Scan for the cell matching the given text and deliver its (X, Y) coordinate at center. 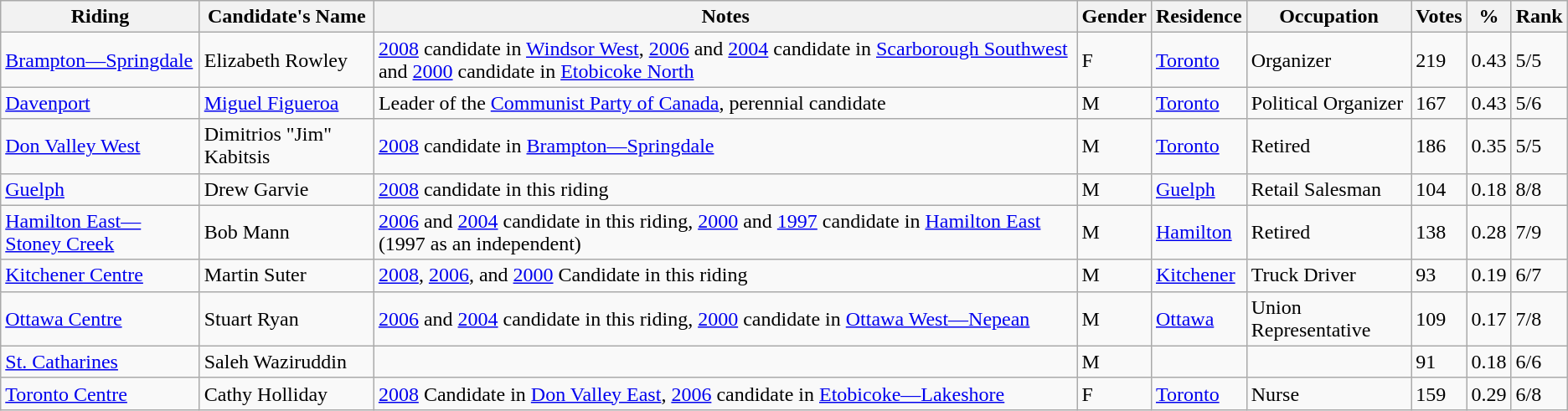
Kitchener (1199, 275)
2008 candidate in Brampton—Springdale (725, 146)
0.19 (1489, 275)
0.29 (1489, 393)
Union Representative (1328, 318)
109 (1439, 318)
2008 candidate in Windsor West, 2006 and 2004 candidate in Scarborough Southwest and 2000 candidate in Etobicoke North (725, 60)
7/8 (1540, 318)
Dimitrios "Jim" Kabitsis (286, 146)
Stuart Ryan (286, 318)
0.17 (1489, 318)
Organizer (1328, 60)
2008 Candidate in Don Valley East, 2006 candidate in Etobicoke—Lakeshore (725, 393)
2006 and 2004 candidate in this riding, 2000 and 1997 candidate in Hamilton East (1997 as an independent) (725, 233)
6/8 (1540, 393)
Ottawa Centre (101, 318)
Residence (1199, 17)
Leader of the Communist Party of Canada, perennial candidate (725, 103)
2008 candidate in this riding (725, 189)
6/6 (1540, 362)
5/6 (1540, 103)
Miguel Figueroa (286, 103)
93 (1439, 275)
Retail Salesman (1328, 189)
Don Valley West (101, 146)
Hamilton East—Stoney Creek (101, 233)
Saleh Waziruddin (286, 362)
Drew Garvie (286, 189)
186 (1439, 146)
6/7 (1540, 275)
2008, 2006, and 2000 Candidate in this riding (725, 275)
Riding (101, 17)
2006 and 2004 candidate in this riding, 2000 candidate in Ottawa West—Nepean (725, 318)
Davenport (101, 103)
Cathy Holliday (286, 393)
Brampton—Springdale (101, 60)
0.35 (1489, 146)
104 (1439, 189)
Occupation (1328, 17)
Truck Driver (1328, 275)
Kitchener Centre (101, 275)
% (1489, 17)
Candidate's Name (286, 17)
Toronto Centre (101, 393)
Ottawa (1199, 318)
Elizabeth Rowley (286, 60)
219 (1439, 60)
Notes (725, 17)
91 (1439, 362)
167 (1439, 103)
St. Catharines (101, 362)
Bob Mann (286, 233)
Rank (1540, 17)
Votes (1439, 17)
Martin Suter (286, 275)
0.28 (1489, 233)
Nurse (1328, 393)
138 (1439, 233)
7/9 (1540, 233)
Gender (1114, 17)
Hamilton (1199, 233)
8/8 (1540, 189)
Political Organizer (1328, 103)
159 (1439, 393)
